Scan for the cell matching the given text and deliver its [X, Y] coordinate at center. 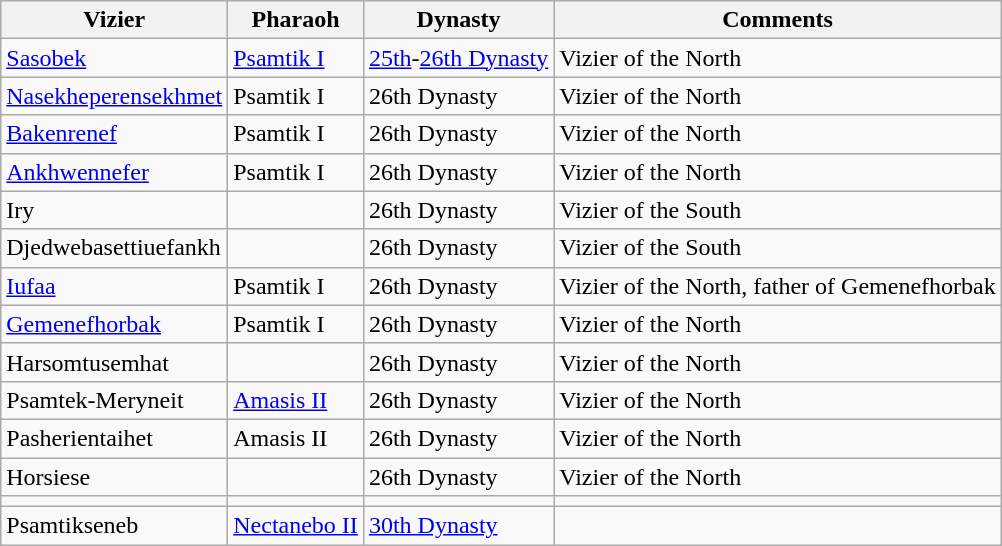
30th Dynasty [458, 526]
Iufaa [114, 286]
Sasobek [114, 58]
Djedwebasettiuefankh [114, 248]
Pharaoh [296, 20]
25th-26th Dynasty [458, 58]
Psamtikseneb [114, 526]
Comments [778, 20]
Psamtek-Meryneit [114, 400]
Nectanebo II [296, 526]
Gemenefhorbak [114, 324]
Dynasty [458, 20]
Pasherientaihet [114, 438]
Bakenrenef [114, 134]
Nasekheperensekhmet [114, 96]
Ankhwennefer [114, 172]
Vizier of the North, father of Gemenefhorbak [778, 286]
Horsiese [114, 477]
Harsomtusemhat [114, 362]
Vizier [114, 20]
Iry [114, 210]
